Capture the cell that displays the provided text and extract its [x, y] central coordinate. 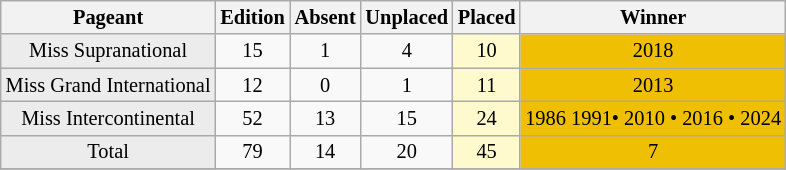
13 [326, 118]
Winner [653, 17]
10 [486, 51]
14 [326, 152]
52 [252, 118]
79 [252, 152]
Unplaced [407, 17]
Edition [252, 17]
Miss Intercontinental [108, 118]
45 [486, 152]
0 [326, 85]
24 [486, 118]
4 [407, 51]
11 [486, 85]
2013 [653, 85]
20 [407, 152]
Pageant [108, 17]
2018 [653, 51]
12 [252, 85]
Miss Grand International [108, 85]
Total [108, 152]
7 [653, 152]
1986 1991• 2010 • 2016 • 2024 [653, 118]
Placed [486, 17]
Absent [326, 17]
Miss Supranational [108, 51]
